Find where the given text appears and provide that cell's center as [x, y] coordinate. 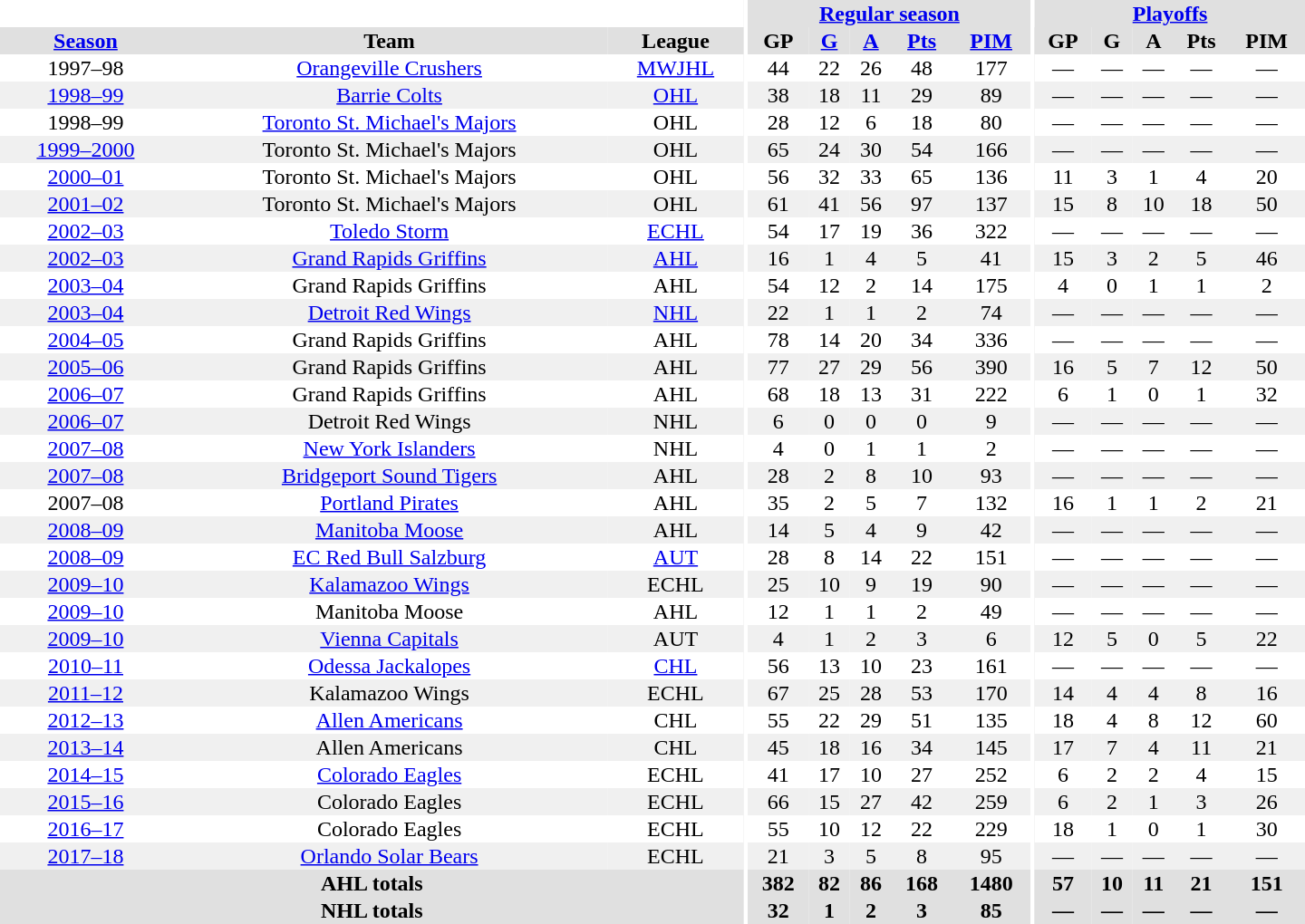
259 [991, 802]
252 [991, 775]
Barrie Colts [390, 95]
61 [778, 204]
82 [829, 883]
2013–14 [85, 747]
136 [991, 177]
Orangeville Crushers [390, 68]
89 [991, 95]
48 [922, 68]
137 [991, 204]
1997–98 [85, 68]
177 [991, 68]
Season [85, 41]
2005–06 [85, 367]
67 [778, 693]
AHL totals [372, 883]
97 [922, 204]
161 [991, 666]
Regular season [890, 14]
49 [991, 611]
2000–01 [85, 177]
95 [991, 856]
1480 [991, 883]
NHL totals [372, 910]
Odessa Jackalopes [390, 666]
2004–05 [85, 340]
80 [991, 122]
Portland Pirates [390, 503]
2017–18 [85, 856]
57 [1063, 883]
168 [922, 883]
77 [778, 367]
31 [922, 394]
53 [922, 693]
90 [991, 584]
EC Red Bull Salzburg [390, 557]
2010–11 [85, 666]
51 [922, 720]
23 [922, 666]
175 [991, 285]
24 [829, 149]
2012–13 [85, 720]
Playoffs [1170, 14]
36 [922, 231]
Vienna Capitals [390, 639]
229 [991, 829]
336 [991, 340]
78 [778, 340]
2015–16 [85, 802]
New York Islanders [390, 448]
85 [991, 910]
166 [991, 149]
2001–02 [85, 204]
35 [778, 503]
93 [991, 476]
2016–17 [85, 829]
60 [1267, 720]
League [675, 41]
322 [991, 231]
68 [778, 394]
1999–2000 [85, 149]
33 [871, 177]
132 [991, 503]
2014–15 [85, 775]
390 [991, 367]
MWJHL [675, 68]
46 [1267, 258]
86 [871, 883]
74 [991, 313]
38 [778, 95]
170 [991, 693]
Team [390, 41]
Bridgeport Sound Tigers [390, 476]
44 [778, 68]
Toledo Storm [390, 231]
Orlando Solar Bears [390, 856]
135 [991, 720]
382 [778, 883]
45 [778, 747]
145 [991, 747]
222 [991, 394]
66 [778, 802]
2011–12 [85, 693]
